Scan for the cell matching the given text and deliver its [x, y] coordinate at center. 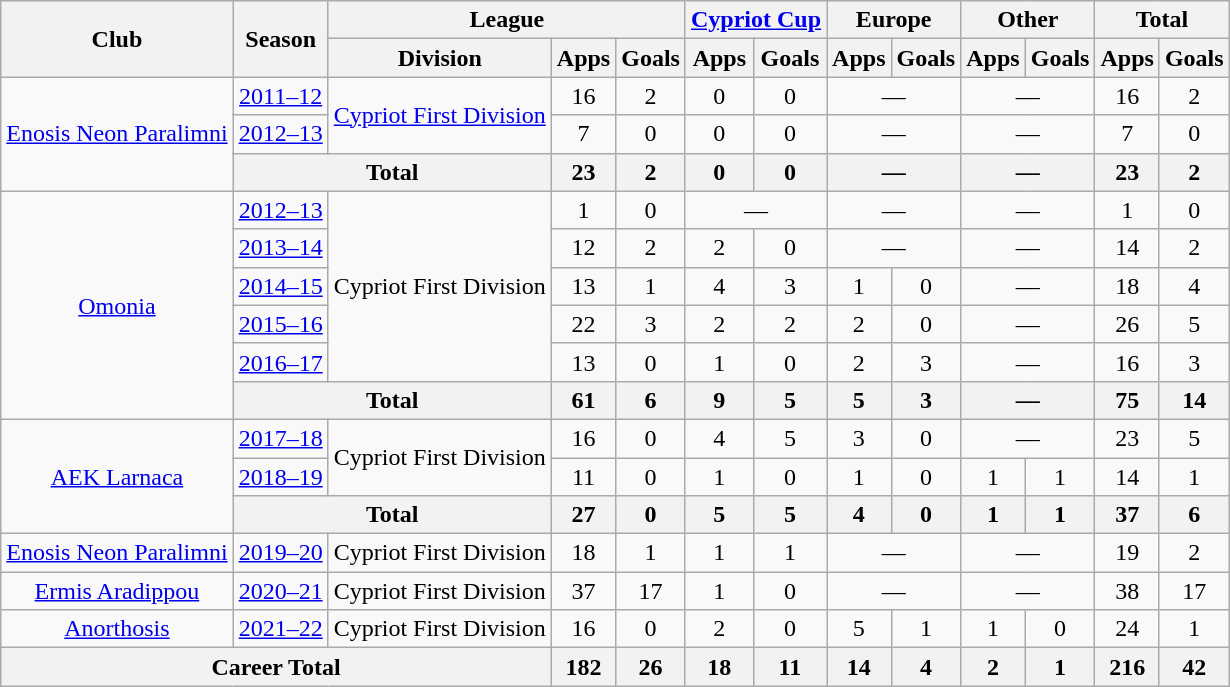
2020–21 [280, 591]
2016–17 [280, 362]
2014–15 [280, 286]
Anorthosis [117, 629]
AEK Larnaca [117, 476]
19 [1127, 553]
Other [1028, 20]
2018–19 [280, 477]
Cypriot Cup [756, 20]
Ermis Aradippou [117, 591]
League [506, 20]
24 [1127, 629]
27 [583, 515]
182 [583, 667]
2013–14 [280, 248]
Division [440, 58]
22 [583, 324]
2019–20 [280, 553]
2015–16 [280, 324]
42 [1194, 667]
2021–22 [280, 629]
Career Total [276, 667]
75 [1127, 400]
Omonia [117, 305]
12 [583, 248]
216 [1127, 667]
Club [117, 39]
2017–18 [280, 438]
38 [1127, 591]
Europe [894, 20]
61 [583, 400]
9 [719, 400]
2011–12 [280, 96]
Season [280, 39]
